Scan for the cell matching the given text and deliver its (x, y) coordinate at center. 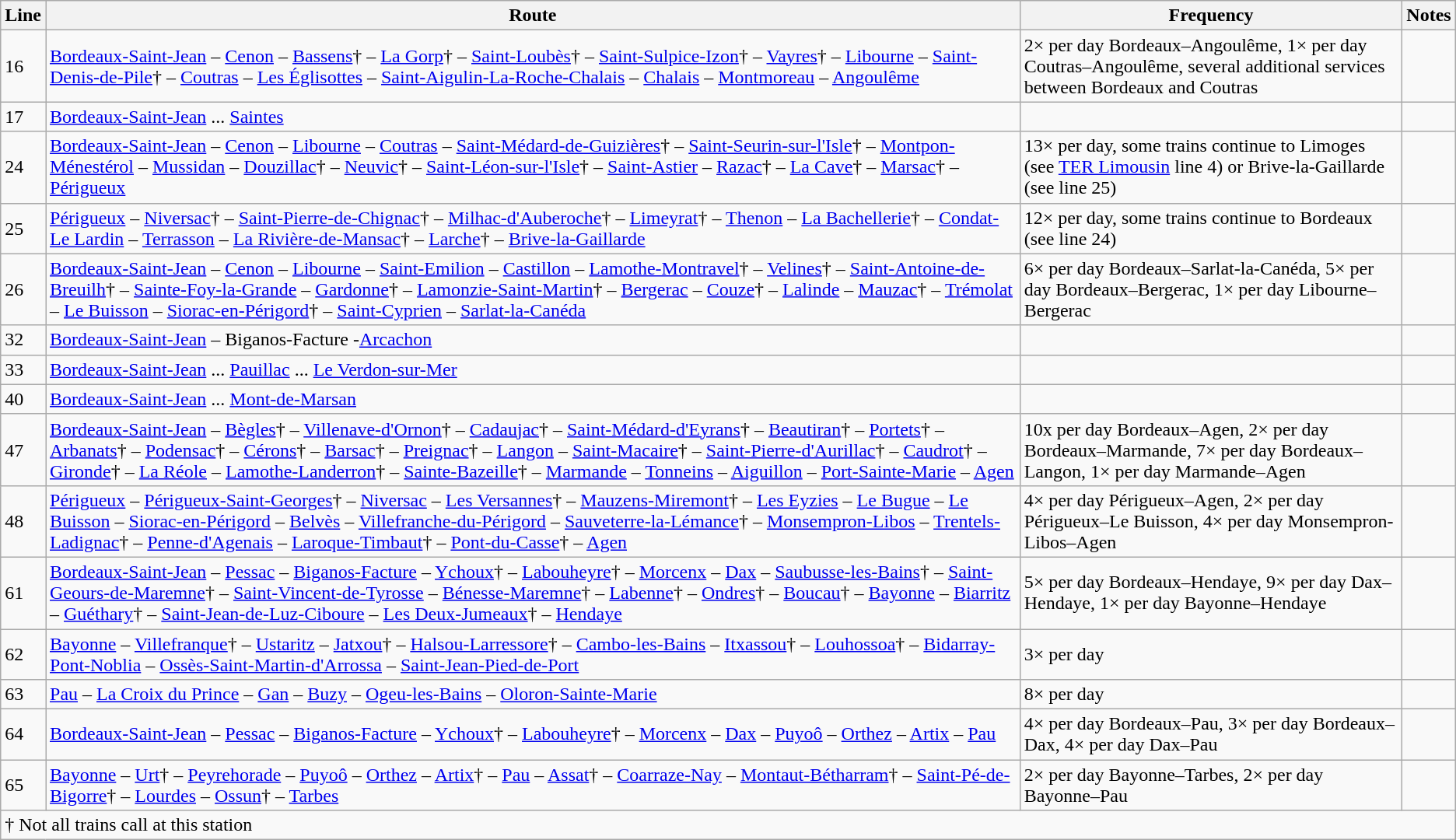
Line (23, 16)
Bordeaux-Saint-Jean ... Pauillac ... Le Verdon-sur-Mer (532, 369)
3× per day (1211, 653)
12× per day, some trains continue to Bordeaux (see line 24) (1211, 229)
16 (23, 66)
10x per day Bordeaux–Agen, 2× per day Bordeaux–Marmande, 7× per day Bordeaux–Langon, 1× per day Marmande–Agen (1211, 450)
Frequency (1211, 16)
63 (23, 695)
4× per day Périgueux–Agen, 2× per day Périgueux–Le Buisson, 4× per day Monsempron-Libos–Agen (1211, 521)
Bordeaux-Saint-Jean – Pessac – Biganos-Facture – Ychoux† – Labouheyre† – Morcenx – Dax – Puyoô – Orthez – Artix – Pau (532, 734)
40 (23, 399)
62 (23, 653)
Bordeaux-Saint-Jean ... Saintes (532, 117)
26 (23, 289)
Route (532, 16)
5× per day Bordeaux–Hendaye, 9× per day Dax–Hendaye, 1× per day Bayonne–Hendaye (1211, 593)
17 (23, 117)
33 (23, 369)
6× per day Bordeaux–Sarlat-la-Canéda, 5× per day Bordeaux–Bergerac, 1× per day Libourne–Bergerac (1211, 289)
Notes (1429, 16)
† Not all trains call at this station (728, 825)
47 (23, 450)
61 (23, 593)
Pau – La Croix du Prince – Gan – Buzy – Ogeu-les-Bains – Oloron-Sainte-Marie (532, 695)
2× per day Bayonne–Tarbes, 2× per day Bayonne–Pau (1211, 786)
2× per day Bordeaux–Angoulême, 1× per day Coutras–Angoulême, several additional services between Bordeaux and Coutras (1211, 66)
64 (23, 734)
4× per day Bordeaux–Pau, 3× per day Bordeaux–Dax, 4× per day Dax–Pau (1211, 734)
48 (23, 521)
24 (23, 167)
13× per day, some trains continue to Limoges (see TER Limousin line 4) or Brive-la-Gaillarde (see line 25) (1211, 167)
Bordeaux-Saint-Jean ... Mont-de-Marsan (532, 399)
25 (23, 229)
8× per day (1211, 695)
Bordeaux-Saint-Jean – Biganos-Facture -Arcachon (532, 340)
32 (23, 340)
65 (23, 786)
